Search for the cell housing the specified text and yield its (X, Y) center coordinate. 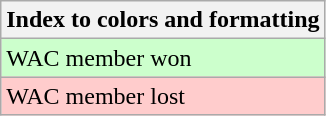
Index to colors and formatting (163, 20)
WAC member won (163, 58)
WAC member lost (163, 96)
